From the cell containing the given text, extract its center point as [X, Y] coordinate. 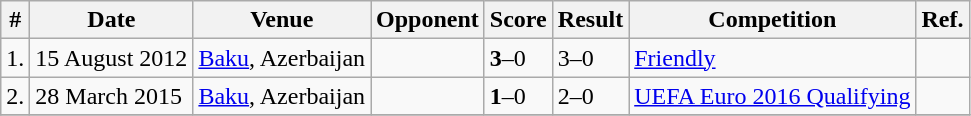
Friendly [772, 58]
Score [518, 20]
Venue [282, 20]
UEFA Euro 2016 Qualifying [772, 96]
28 March 2015 [112, 96]
# [16, 20]
15 August 2012 [112, 58]
Competition [772, 20]
Opponent [428, 20]
Result [590, 20]
1. [16, 58]
Date [112, 20]
Ref. [942, 20]
1–0 [518, 96]
2. [16, 96]
2–0 [590, 96]
